Return [x, y] of the center of cell containing provided text 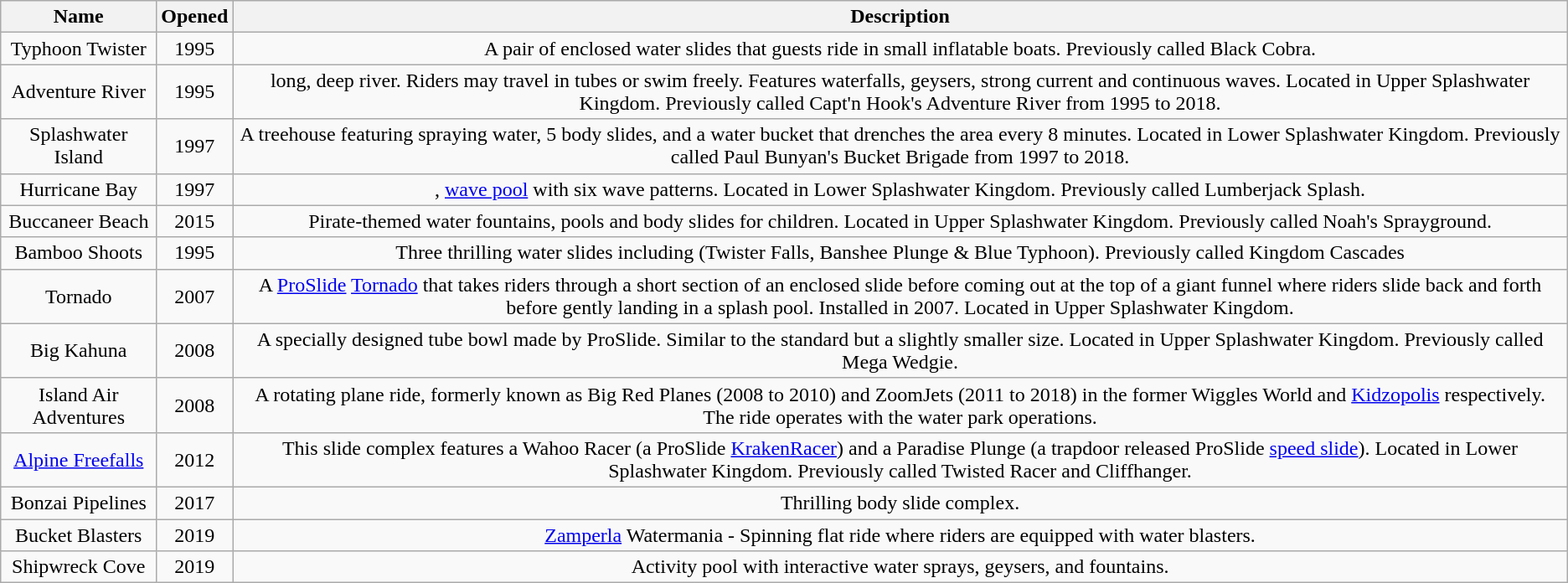
2007 [194, 297]
2012 [194, 459]
Typhoon Twister [79, 49]
Opened [194, 17]
Buccaneer Beach [79, 221]
Island Air Adventures [79, 405]
Hurricane Bay [79, 189]
Big Kahuna [79, 350]
Alpine Freefalls [79, 459]
Description [900, 17]
A pair of enclosed water slides that guests ride in small inflatable boats. Previously called Black Cobra. [900, 49]
, wave pool with six wave patterns. Located in Lower Splashwater Kingdom. Previously called Lumberjack Splash. [900, 189]
Thrilling body slide complex. [900, 503]
2015 [194, 221]
Shipwreck Cove [79, 567]
Tornado [79, 297]
Three thrilling water slides including (Twister Falls, Banshee Plunge & Blue Typhoon). Previously called Kingdom Cascades [900, 253]
2017 [194, 503]
Bamboo Shoots [79, 253]
Name [79, 17]
Bucket Blasters [79, 535]
Zamperla Watermania - Spinning flat ride where riders are equipped with water blasters. [900, 535]
Splashwater Island [79, 146]
Activity pool with interactive water sprays, geysers, and fountains. [900, 567]
Bonzai Pipelines [79, 503]
Pirate-themed water fountains, pools and body slides for children. Located in Upper Splashwater Kingdom. Previously called Noah's Sprayground. [900, 221]
Adventure River [79, 92]
